Pinpoint the cell where the given text exists, returning its (x, y) midpoint coordinate. 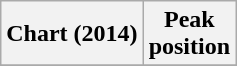
Chart (2014) (72, 34)
Peakposition (189, 34)
